Output the (X, Y) coordinate of the center of the cell containing the given text.  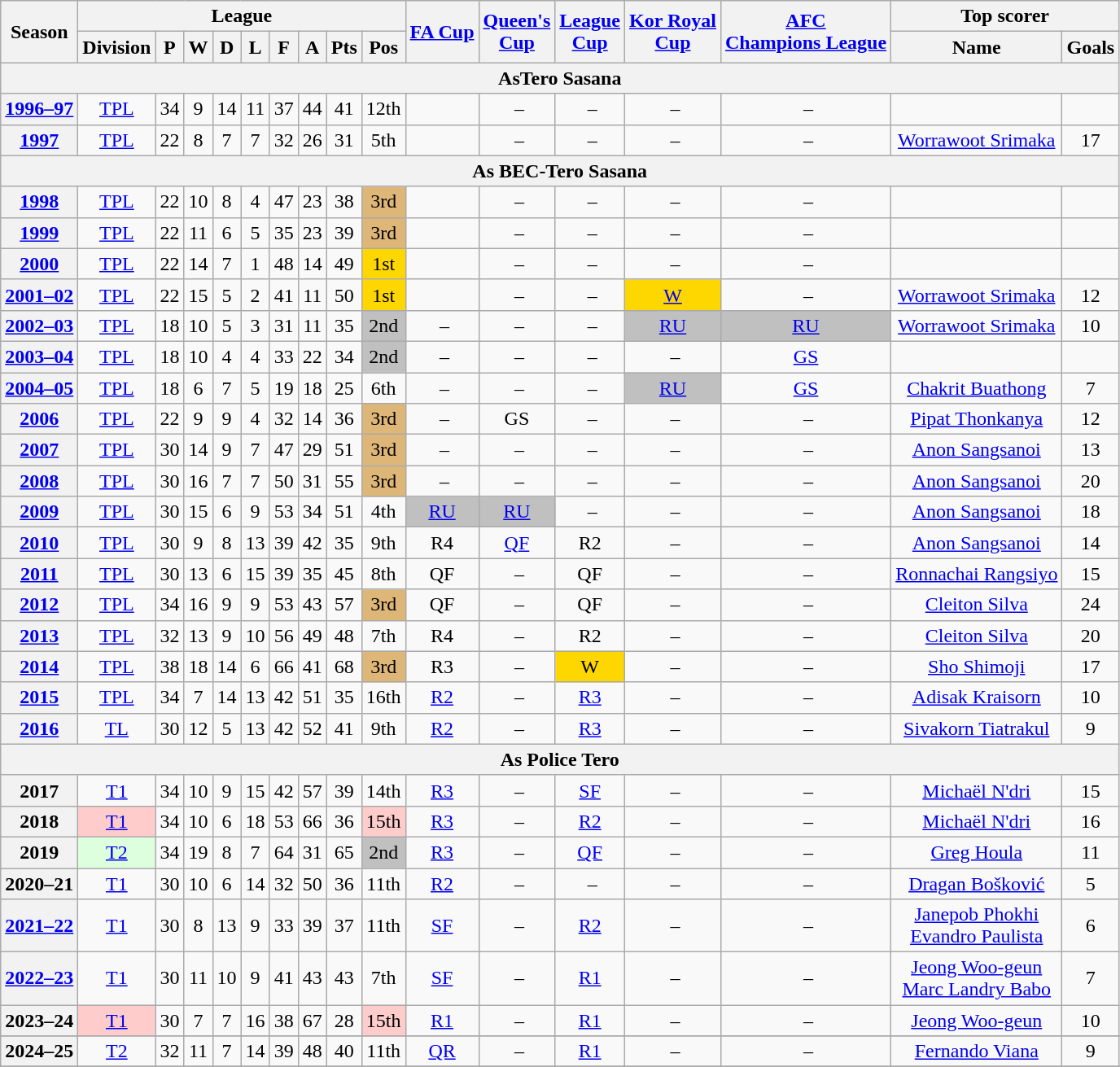
28 (343, 1021)
64 (283, 852)
Goals (1091, 47)
Ronnachai Rangsiyo (977, 574)
Division (117, 47)
Top scorer (1005, 16)
As BEC-Tero Sasana (560, 171)
25 (343, 388)
2008 (39, 481)
TL (117, 728)
2019 (39, 852)
29 (313, 450)
Sivakorn Tiatrakul (977, 728)
14th (383, 790)
26 (313, 140)
Chakrit Buathong (977, 388)
40 (343, 1052)
Fernando Viana (977, 1052)
AFC Champions League (806, 32)
FA Cup (442, 32)
L (256, 47)
2022–23 (39, 978)
Season (39, 32)
55 (343, 481)
QR (442, 1052)
Queen'sCup (517, 32)
Adisak Kraisorn (977, 697)
2013 (39, 636)
2009 (39, 512)
2006 (39, 419)
56 (283, 636)
4th (383, 512)
1999 (39, 233)
Pts (343, 47)
Pipat Thonkanya (977, 419)
44 (313, 109)
2017 (39, 790)
1997 (39, 140)
2014 (39, 667)
2018 (39, 821)
67 (313, 1021)
1998 (39, 202)
P (169, 47)
Kor RoyalCup (673, 32)
2016 (39, 728)
Name (977, 47)
2012 (39, 605)
Janepob PhokhiEvandro Paulista (977, 926)
Greg Houla (977, 852)
1 (256, 264)
45 (343, 574)
LeagueCup (590, 32)
3 (256, 326)
2020–21 (39, 883)
6th (383, 388)
2024–25 (39, 1052)
Jeong Woo-geunMarc Landry Babo (977, 978)
2007 (39, 450)
Sho Shimoji (977, 667)
1996–97 (39, 109)
5th (383, 140)
A (313, 47)
24 (1091, 605)
65 (343, 852)
2003–04 (39, 356)
2023–24 (39, 1021)
2000 (39, 264)
D (226, 47)
2001–02 (39, 295)
AsTero Sasana (560, 78)
As Police Tero (560, 759)
2 (256, 295)
Pos (383, 47)
12th (383, 109)
16th (383, 697)
2021–22 (39, 926)
2011 (39, 574)
2015 (39, 697)
Jeong Woo-geun (977, 1021)
52 (313, 728)
8th (383, 574)
Dragan Bošković (977, 883)
68 (343, 667)
2010 (39, 543)
2004–05 (39, 388)
F (283, 47)
2002–03 (39, 326)
League (242, 16)
